Extract the (x, y) coordinate from the center of the cell holding the provided text.  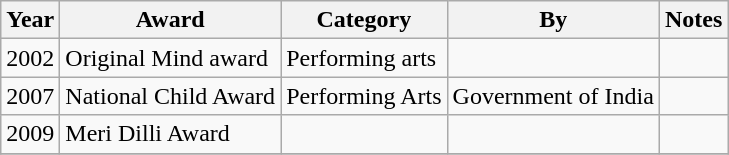
Original Mind award (170, 58)
Award (170, 20)
Year (30, 20)
Performing Arts (364, 96)
Category (364, 20)
2009 (30, 134)
National Child Award (170, 96)
Meri Dilli Award (170, 134)
Performing arts (364, 58)
Notes (693, 20)
Government of India (553, 96)
2002 (30, 58)
By (553, 20)
2007 (30, 96)
